Return [X, Y] of the center of cell containing provided text 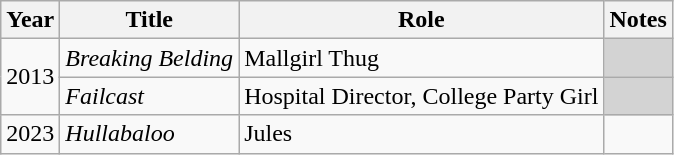
Jules [422, 134]
Failcast [150, 96]
Mallgirl Thug [422, 58]
Notes [638, 20]
Year [30, 20]
Hospital Director, College Party Girl [422, 96]
2023 [30, 134]
2013 [30, 77]
Role [422, 20]
Title [150, 20]
Breaking Belding [150, 58]
Hullabaloo [150, 134]
